Find where the given text appears and provide that cell's center as [X, Y] coordinate. 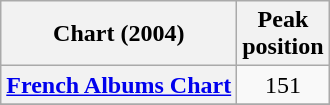
French Albums Chart [119, 85]
Peakposition [283, 34]
Chart (2004) [119, 34]
151 [283, 85]
